Output the [X, Y] coordinate of the center of the cell containing the given text.  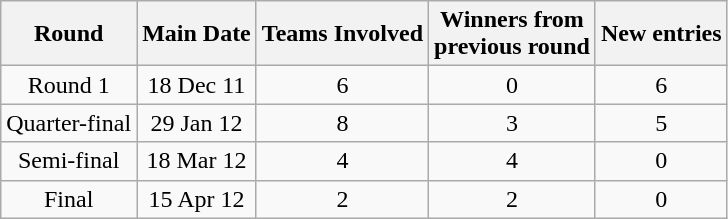
18 Dec 11 [197, 85]
8 [342, 123]
Final [69, 199]
29 Jan 12 [197, 123]
18 Mar 12 [197, 161]
Main Date [197, 34]
3 [512, 123]
Round [69, 34]
Quarter-final [69, 123]
Winners from previous round [512, 34]
New entries [661, 34]
Teams Involved [342, 34]
Semi-final [69, 161]
15 Apr 12 [197, 199]
Round 1 [69, 85]
5 [661, 123]
